Provide the [X, Y] coordinate of the cell's center where the given text is located.  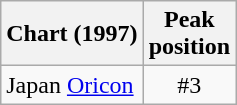
Chart (1997) [72, 34]
Japan Oricon [72, 85]
#3 [189, 85]
Peakposition [189, 34]
